Determine the [X, Y] coordinate at the center of the cell enclosing the given text.  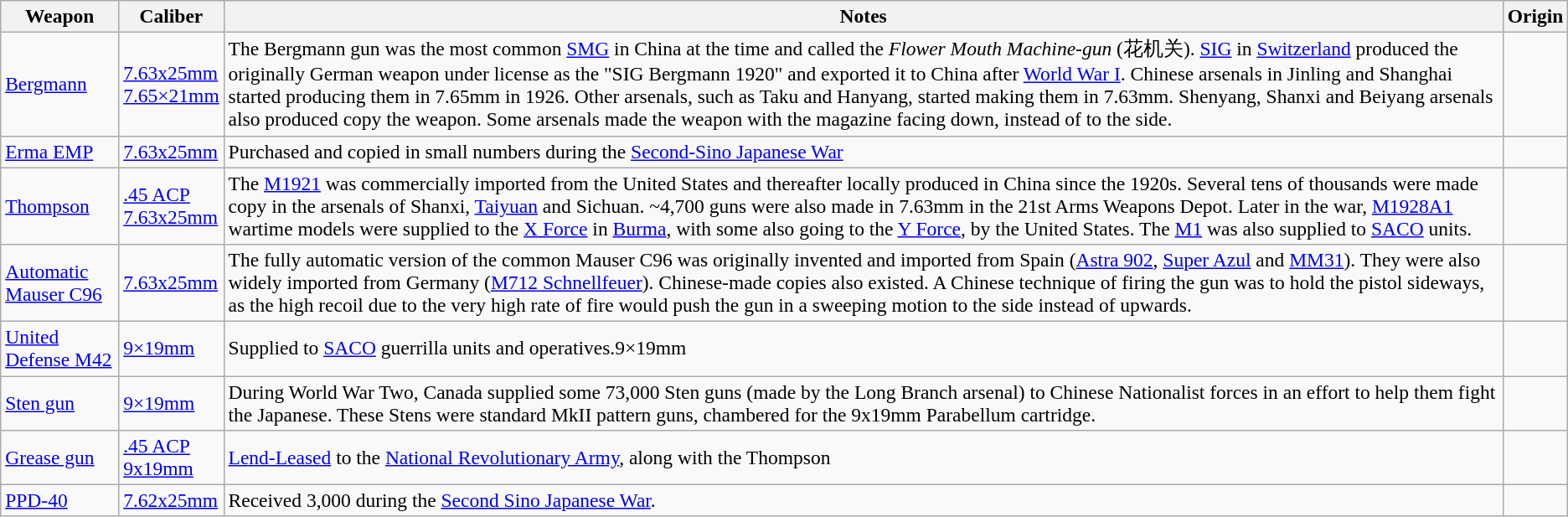
Grease gun [60, 458]
Automatic Mauser C96 [60, 282]
Caliber [171, 16]
Received 3,000 during the Second Sino Japanese War. [863, 500]
Sten gun [60, 402]
Purchased and copied in small numbers during the Second-Sino Japanese War [863, 152]
Lend-Leased to the National Revolutionary Army, along with the Thompson [863, 458]
.45 ACP9x19mm [171, 458]
7.63x25mm7.65×21mm [171, 84]
Notes [863, 16]
Origin [1535, 16]
PPD-40 [60, 500]
Supplied to SACO guerrilla units and operatives.9×19mm [863, 349]
Bergmann [60, 84]
Erma EMP [60, 152]
7.62x25mm [171, 500]
Weapon [60, 16]
.45 ACP7.63x25mm [171, 206]
United Defense M42 [60, 349]
Thompson [60, 206]
